Provide the [x, y] coordinate of the cell's center where the given text is located.  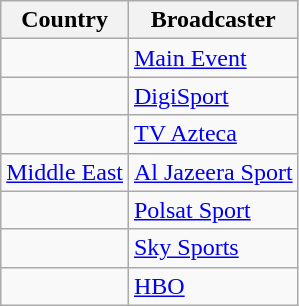
Al Jazeera Sport [213, 172]
DigiSport [213, 96]
Country [65, 20]
Polsat Sport [213, 210]
Main Event [213, 58]
Sky Sports [213, 248]
HBO [213, 286]
TV Azteca [213, 134]
Broadcaster [213, 20]
Middle East [65, 172]
